Identify which cell holds the provided text, then report its (x, y) central coordinate. 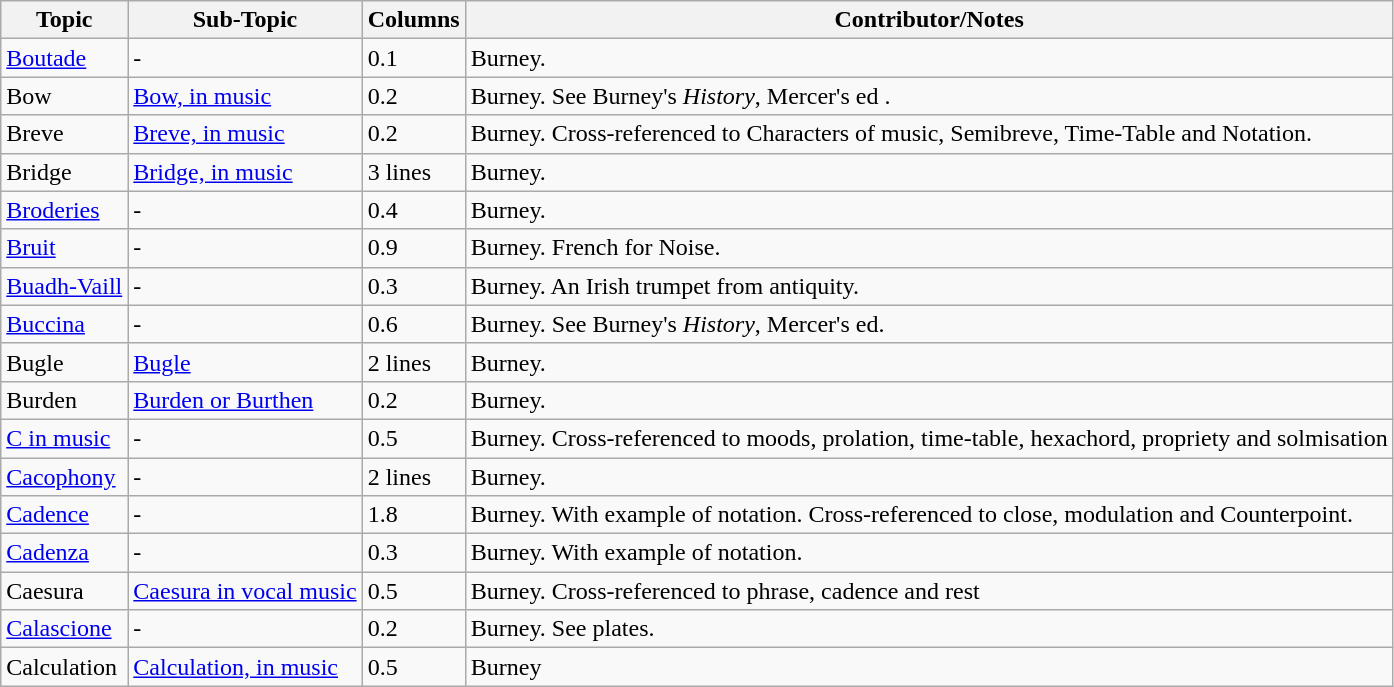
Burney. See plates. (929, 629)
Cadenza (64, 553)
Bruit (64, 248)
0.4 (414, 210)
Columns (414, 20)
0.9 (414, 248)
Calculation, in music (245, 667)
Calculation (64, 667)
Burney. With example of notation. (929, 553)
Sub-Topic (245, 20)
Calascione (64, 629)
Burney. See Burney's History, Mercer's ed. (929, 324)
Burney (929, 667)
Burney. Cross-referenced to moods, prolation, time-table, hexachord, propriety and solmisation (929, 438)
Burney. French for Noise. (929, 248)
Cadence (64, 515)
Burden or Burthen (245, 400)
Burden (64, 400)
Breve, in music (245, 134)
Boutade (64, 58)
Caesura in vocal music (245, 591)
Contributor/Notes (929, 20)
Breve (64, 134)
Burney. Cross-referenced to Characters of music, Semibreve, Time-Table and Notation. (929, 134)
C in music (64, 438)
Burney. See Burney's History, Mercer's ed . (929, 96)
0.1 (414, 58)
Bow, in music (245, 96)
Burney. An Irish trumpet from antiquity. (929, 286)
Cacophony (64, 477)
Topic (64, 20)
3 lines (414, 172)
Bridge, in music (245, 172)
Buadh-Vaill (64, 286)
Burney. With example of notation. Cross-referenced to close, modulation and Counterpoint. (929, 515)
Burney. Cross-referenced to phrase, cadence and rest (929, 591)
Broderies (64, 210)
Caesura (64, 591)
Bridge (64, 172)
1.8 (414, 515)
0.6 (414, 324)
Bow (64, 96)
Buccina (64, 324)
